Output the [X, Y] coordinate of the center of the cell containing the given text.  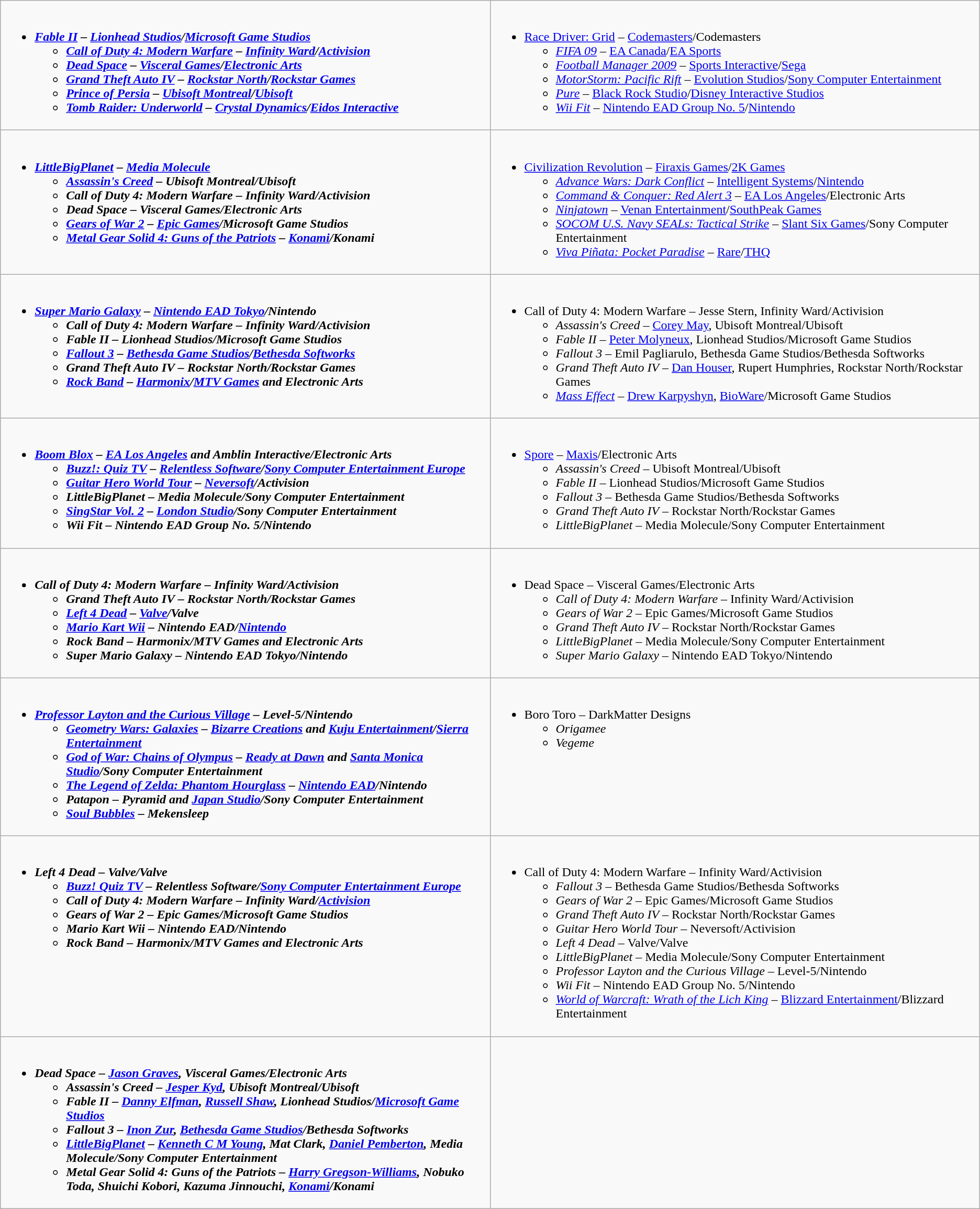
Boro Toro – DarkMatter DesignsOrigameeVegeme [735, 757]
